Output the (x, y) coordinate of the center of the cell containing the given text.  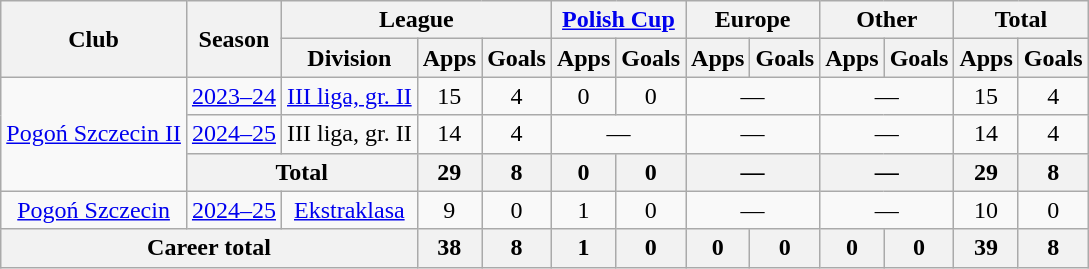
Ekstraklasa (349, 210)
2023–24 (234, 96)
10 (986, 210)
Division (349, 58)
39 (986, 248)
Polish Cup (618, 20)
Season (234, 39)
Pogoń Szczecin (94, 210)
9 (449, 210)
League (416, 20)
38 (449, 248)
Europe (753, 20)
Pogoń Szczecin II (94, 134)
Other (887, 20)
Career total (209, 248)
Club (94, 39)
